Detect which cell encompasses the target text, then output its [X, Y] center coordinate. 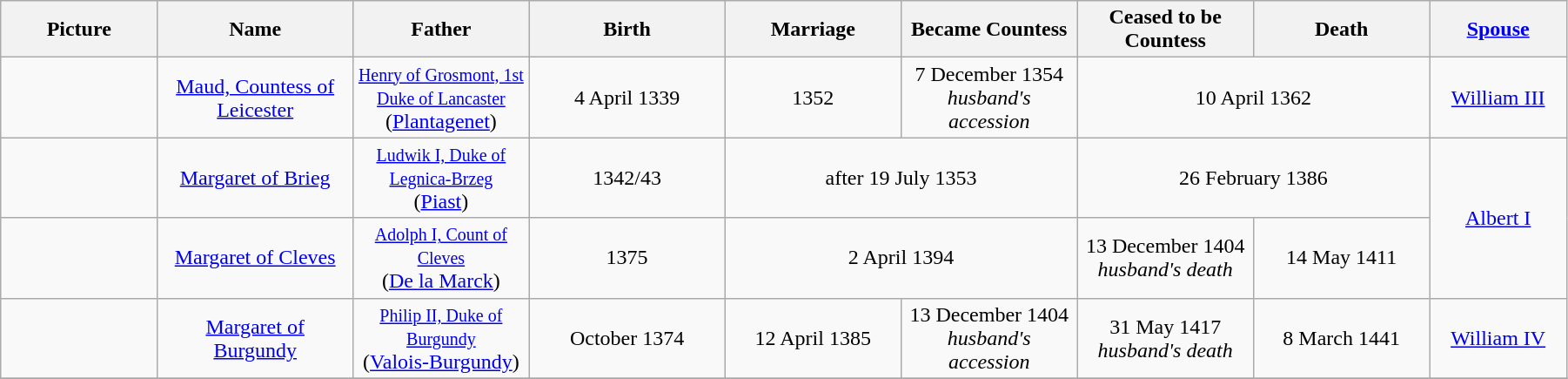
Ludwik I, Duke of Legnica-Brzeg(Piast) [441, 178]
Adolph I, Count of Cleves(De la Marck) [441, 258]
Became Countess [989, 30]
8 March 1441 [1341, 338]
Marriage [813, 30]
7 December 1354husband's accession [989, 98]
Name [256, 30]
William IV [1498, 338]
26 February 1386 [1253, 178]
1352 [813, 98]
Philip II, Duke of Burgundy(Valois-Burgundy) [441, 338]
1342/43 [627, 178]
4 April 1339 [627, 98]
Maud, Countess of Leicester [256, 98]
Margaret of Cleves [256, 258]
13 December 1404husband's accession [989, 338]
Father [441, 30]
Margaret of Brieg [256, 178]
10 April 1362 [1253, 98]
Albert I [1498, 218]
after 19 July 1353 [901, 178]
14 May 1411 [1341, 258]
Henry of Grosmont, 1st Duke of Lancaster(Plantagenet) [441, 98]
Picture [79, 30]
Spouse [1498, 30]
2 April 1394 [901, 258]
Ceased to be Countess [1165, 30]
William III [1498, 98]
1375 [627, 258]
Margaret of Burgundy [256, 338]
31 May 1417husband's death [1165, 338]
Death [1341, 30]
October 1374 [627, 338]
Birth [627, 30]
12 April 1385 [813, 338]
13 December 1404husband's death [1165, 258]
